Search for the cell housing the specified text and yield its [x, y] center coordinate. 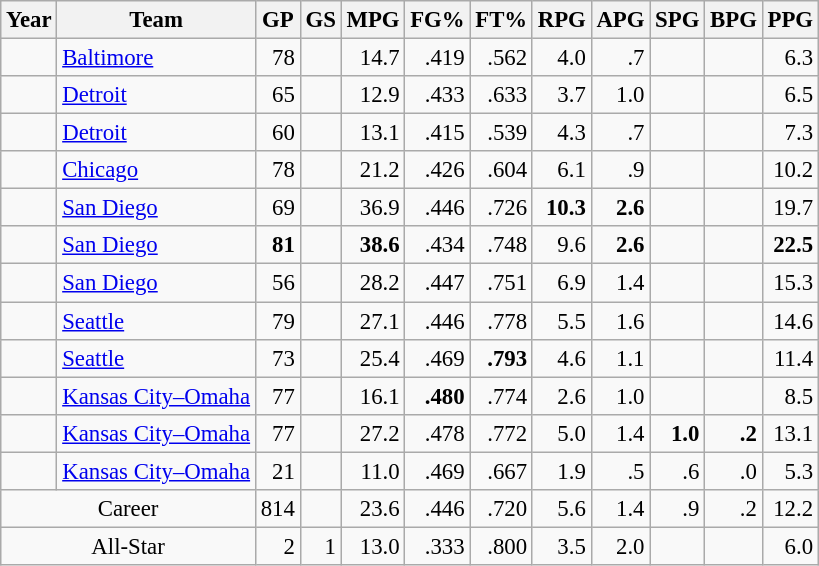
36.9 [373, 208]
.6 [678, 471]
814 [278, 509]
13.0 [373, 546]
.720 [502, 509]
79 [278, 321]
1.9 [562, 471]
15.3 [790, 283]
73 [278, 358]
Year [29, 20]
MPG [373, 20]
.604 [502, 170]
BPG [734, 20]
25.4 [373, 358]
FG% [438, 20]
.772 [502, 433]
19.7 [790, 208]
10.3 [562, 208]
.434 [438, 245]
10.2 [790, 170]
.333 [438, 546]
11.4 [790, 358]
.5 [620, 471]
FT% [502, 20]
2.0 [620, 546]
16.1 [373, 396]
4.0 [562, 58]
.774 [502, 396]
SPG [678, 20]
.426 [438, 170]
21.2 [373, 170]
6.5 [790, 95]
Team [156, 20]
5.5 [562, 321]
60 [278, 133]
14.6 [790, 321]
2 [278, 546]
.478 [438, 433]
RPG [562, 20]
14.7 [373, 58]
7.3 [790, 133]
4.3 [562, 133]
.480 [438, 396]
69 [278, 208]
28.2 [373, 283]
27.2 [373, 433]
.667 [502, 471]
.419 [438, 58]
1.1 [620, 358]
Baltimore [156, 58]
6.3 [790, 58]
.562 [502, 58]
27.1 [373, 321]
4.6 [562, 358]
PPG [790, 20]
65 [278, 95]
Career [128, 509]
6.0 [790, 546]
38.6 [373, 245]
.539 [502, 133]
GS [320, 20]
.0 [734, 471]
21 [278, 471]
8.5 [790, 396]
12.2 [790, 509]
.415 [438, 133]
.800 [502, 546]
81 [278, 245]
.726 [502, 208]
All-Star [128, 546]
.748 [502, 245]
6.9 [562, 283]
22.5 [790, 245]
6.1 [562, 170]
11.0 [373, 471]
.433 [438, 95]
56 [278, 283]
5.6 [562, 509]
12.9 [373, 95]
.793 [502, 358]
GP [278, 20]
5.3 [790, 471]
APG [620, 20]
.778 [502, 321]
23.6 [373, 509]
.751 [502, 283]
5.0 [562, 433]
1.6 [620, 321]
.447 [438, 283]
3.7 [562, 95]
Chicago [156, 170]
1 [320, 546]
.633 [502, 95]
9.6 [562, 245]
3.5 [562, 546]
